Return [X, Y] of the center of cell containing provided text 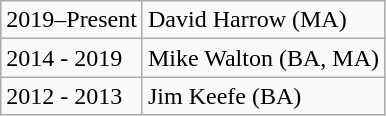
Jim Keefe (BA) [263, 96]
David Harrow (MA) [263, 20]
2012 - 2013 [72, 96]
2019–Present [72, 20]
Mike Walton (BA, MA) [263, 58]
2014 - 2019 [72, 58]
